Return [X, Y] of the center of cell containing provided text 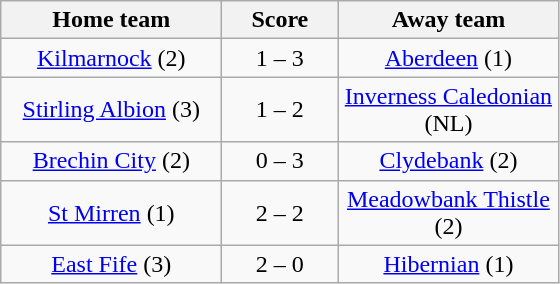
Away team [448, 20]
St Mirren (1) [112, 212]
2 – 0 [280, 264]
Score [280, 20]
Meadowbank Thistle (2) [448, 212]
Kilmarnock (2) [112, 58]
1 – 3 [280, 58]
Stirling Albion (3) [112, 110]
East Fife (3) [112, 264]
Hibernian (1) [448, 264]
Clydebank (2) [448, 161]
0 – 3 [280, 161]
Aberdeen (1) [448, 58]
Brechin City (2) [112, 161]
2 – 2 [280, 212]
1 – 2 [280, 110]
Inverness Caledonian (NL) [448, 110]
Home team [112, 20]
